Pinpoint the cell where the given text exists, returning its [x, y] midpoint coordinate. 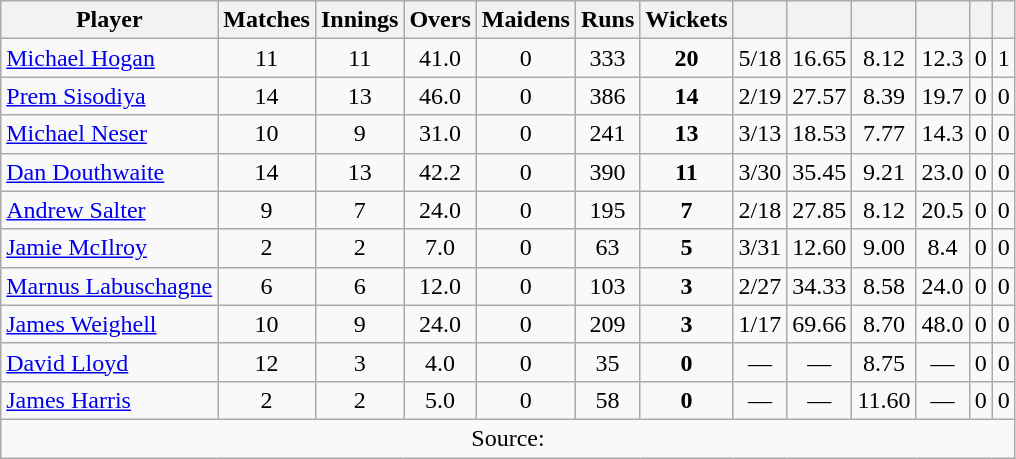
103 [607, 286]
209 [607, 324]
5/18 [760, 58]
23.0 [942, 172]
Dan Douthwaite [110, 172]
5 [686, 248]
16.65 [820, 58]
9.21 [884, 172]
195 [607, 210]
63 [607, 248]
Marnus Labuschagne [110, 286]
58 [607, 400]
9.00 [884, 248]
11.60 [884, 400]
Source: [508, 438]
7.77 [884, 134]
5.0 [440, 400]
386 [607, 96]
48.0 [942, 324]
27.85 [820, 210]
8.4 [942, 248]
14.3 [942, 134]
8.75 [884, 362]
2/18 [760, 210]
18.53 [820, 134]
12.3 [942, 58]
3/31 [760, 248]
Runs [607, 20]
Wickets [686, 20]
Innings [359, 20]
3/13 [760, 134]
Michael Hogan [110, 58]
8.70 [884, 324]
James Harris [110, 400]
31.0 [440, 134]
42.2 [440, 172]
Matches [267, 20]
390 [607, 172]
19.7 [942, 96]
David Lloyd [110, 362]
20 [686, 58]
12.0 [440, 286]
Michael Neser [110, 134]
3/30 [760, 172]
35 [607, 362]
8.39 [884, 96]
4.0 [440, 362]
Prem Sisodiya [110, 96]
1 [1004, 58]
27.57 [820, 96]
1/17 [760, 324]
Jamie McIlroy [110, 248]
69.66 [820, 324]
2/27 [760, 286]
46.0 [440, 96]
8.58 [884, 286]
Player [110, 20]
Overs [440, 20]
7.0 [440, 248]
333 [607, 58]
James Weighell [110, 324]
34.33 [820, 286]
12.60 [820, 248]
241 [607, 134]
2/19 [760, 96]
12 [267, 362]
20.5 [942, 210]
Maidens [526, 20]
35.45 [820, 172]
Andrew Salter [110, 210]
41.0 [440, 58]
